Scan for the cell matching the given text and deliver its (X, Y) coordinate at center. 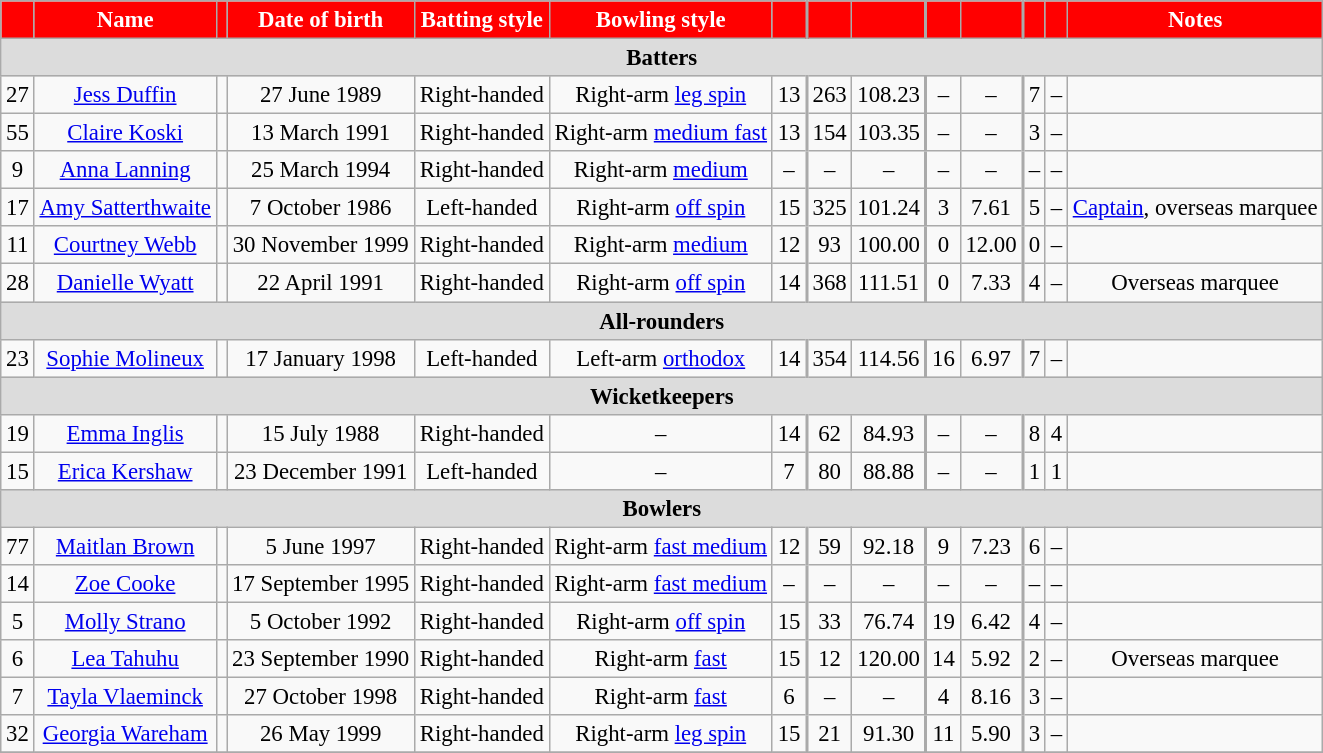
62 (829, 433)
Left-arm orthodox (660, 358)
103.35 (889, 133)
Date of birth (321, 20)
23 (18, 358)
59 (829, 546)
Right-arm medium fast (660, 133)
Tayla Vlaeminck (125, 697)
5 June 1997 (321, 546)
Captain, overseas marquee (1194, 208)
23 December 1991 (321, 471)
Zoe Cooke (125, 584)
Anna Lanning (125, 170)
Batters (662, 58)
108.23 (889, 95)
101.24 (889, 208)
80 (829, 471)
5 October 1992 (321, 621)
All-rounders (662, 321)
55 (18, 133)
354 (829, 358)
16 (943, 358)
8 (1034, 433)
Courtney Webb (125, 245)
91.30 (889, 734)
77 (18, 546)
32 (18, 734)
Sophie Molineux (125, 358)
26 May 1999 (321, 734)
7.61 (992, 208)
21 (829, 734)
Erica Kershaw (125, 471)
84.93 (889, 433)
263 (829, 95)
Name (125, 20)
114.56 (889, 358)
93 (829, 245)
2 (1034, 659)
76.74 (889, 621)
6.97 (992, 358)
7.23 (992, 546)
Georgia Wareham (125, 734)
120.00 (889, 659)
111.51 (889, 283)
Wicketkeepers (662, 396)
Emma Inglis (125, 433)
88.88 (889, 471)
8.16 (992, 697)
28 (18, 283)
368 (829, 283)
154 (829, 133)
Batting style (482, 20)
Danielle Wyatt (125, 283)
Lea Tahuhu (125, 659)
33 (829, 621)
17 (18, 208)
30 November 1999 (321, 245)
5.92 (992, 659)
15 July 1988 (321, 433)
27 June 1989 (321, 95)
27 October 1998 (321, 697)
Bowling style (660, 20)
Jess Duffin (125, 95)
Maitlan Brown (125, 546)
Notes (1194, 20)
27 (18, 95)
12.00 (992, 245)
7 October 1986 (321, 208)
13 March 1991 (321, 133)
Claire Koski (125, 133)
22 April 1991 (321, 283)
Bowlers (662, 509)
7.33 (992, 283)
5.90 (992, 734)
17 September 1995 (321, 584)
6.42 (992, 621)
100.00 (889, 245)
Molly Strano (125, 621)
23 September 1990 (321, 659)
17 January 1998 (321, 358)
92.18 (889, 546)
Amy Satterthwaite (125, 208)
25 March 1994 (321, 170)
325 (829, 208)
